Provide the [x, y] coordinate of the cell's center where the given text is located.  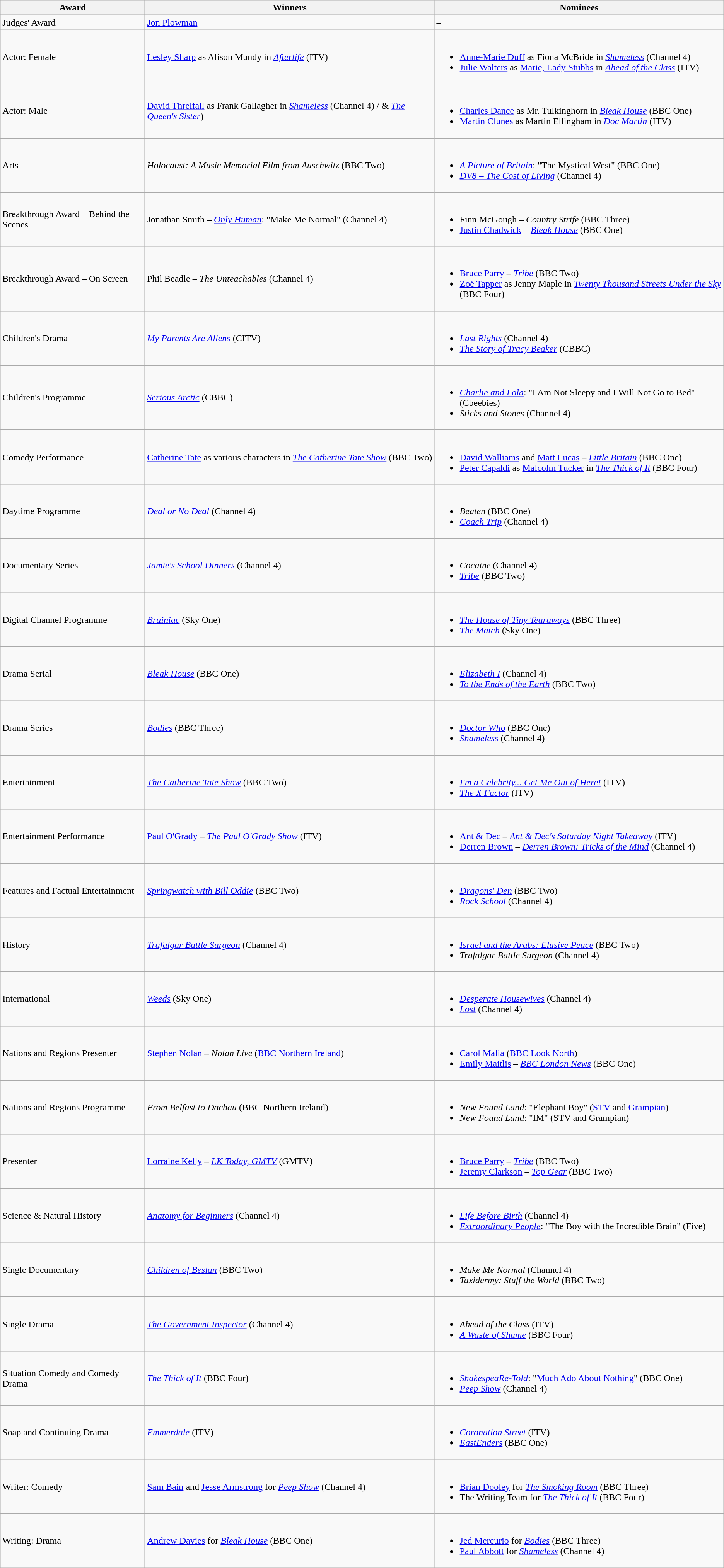
Presenter [73, 1161]
The House of Tiny Tearaways (BBC Three)The Match (Sky One) [579, 620]
Actor: Female [73, 57]
Bruce Parry – Tribe (BBC Two)Jeremy Clarkson – Top Gear (BBC Two) [579, 1161]
Sam Bain and Jesse Armstrong for Peep Show (Channel 4) [290, 1486]
Breakthrough Award – On Screen [73, 279]
Single Drama [73, 1324]
Jed Mercurio for Bodies (BBC Three)Paul Abbott for Shameless (Channel 4) [579, 1541]
Nations and Regions Programme [73, 1107]
Soap and Continuing Drama [73, 1432]
Entertainment [73, 782]
Charlie and Lola: "I Am Not Sleepy and I Will Not Go to Bed" (Cbeebies)Sticks and Stones (Channel 4) [579, 398]
Holocaust: A Music Memorial Film from Auschwitz (BBC Two) [290, 165]
Situation Comedy and Comedy Drama [73, 1378]
Paul O'Grady – The Paul O'Grady Show (ITV) [290, 836]
Children of Beslan (BBC Two) [290, 1270]
Arts [73, 165]
Anatomy for Beginners (Channel 4) [290, 1216]
Brainiac (Sky One) [290, 620]
Award [73, 8]
Beaten (BBC One)Coach Trip (Channel 4) [579, 511]
Writing: Drama [73, 1541]
From Belfast to Dachau (BBC Northern Ireland) [290, 1107]
Life Before Birth (Channel 4)Extraordinary People: "The Boy with the Incredible Brain" (Five) [579, 1216]
Stephen Nolan – Nolan Live (BBC Northern Ireland) [290, 1053]
The Government Inspector (Channel 4) [290, 1324]
Last Rights (Channel 4)The Story of Tracy Beaker (CBBC) [579, 338]
Ahead of the Class (ITV)A Waste of Shame (BBC Four) [579, 1324]
Jonathan Smith – Only Human: "Make Me Normal" (Channel 4) [290, 219]
International [73, 999]
Nations and Regions Presenter [73, 1053]
Weeds (Sky One) [290, 999]
Ant & Dec – Ant & Dec's Saturday Night Takeaway (ITV)Derren Brown – Derren Brown: Tricks of the Mind (Channel 4) [579, 836]
Make Me Normal (Channel 4)Taxidermy: Stuff the World (BBC Two) [579, 1270]
Digital Channel Programme [73, 620]
Israel and the Arabs: Elusive Peace (BBC Two)Trafalgar Battle Surgeon (Channel 4) [579, 945]
Children's Drama [73, 338]
Catherine Tate as various characters in The Catherine Tate Show (BBC Two) [290, 457]
History [73, 945]
Daytime Programme [73, 511]
Dragons' Den (BBC Two)Rock School (Channel 4) [579, 891]
Drama Serial [73, 674]
David Walliams and Matt Lucas – Little Britain (BBC One)Peter Capaldi as Malcolm Tucker in The Thick of It (BBC Four) [579, 457]
– [579, 22]
Lorraine Kelly – LK Today, GMTV (GMTV) [290, 1161]
David Threlfall as Frank Gallagher in Shameless (Channel 4) / & The Queen's Sister) [290, 111]
Bodies (BBC Three) [290, 728]
Judges' Award [73, 22]
Elizabeth I (Channel 4)To the Ends of the Earth (BBC Two) [579, 674]
Children's Programme [73, 398]
Brian Dooley for The Smoking Room (BBC Three)The Writing Team for The Thick of It (BBC Four) [579, 1486]
The Catherine Tate Show (BBC Two) [290, 782]
Phil Beadle – The Unteachables (Channel 4) [290, 279]
Breakthrough Award – Behind the Scenes [73, 219]
A Picture of Britain: "The Mystical West" (BBC One)DV8 – The Cost of Living (Channel 4) [579, 165]
Comedy Performance [73, 457]
Deal or No Deal (Channel 4) [290, 511]
Actor: Male [73, 111]
Charles Dance as Mr. Tulkinghorn in Bleak House (BBC One)Martin Clunes as Martin Ellingham in Doc Martin (ITV) [579, 111]
I'm a Celebrity... Get Me Out of Here! (ITV)The X Factor (ITV) [579, 782]
Jamie's School Dinners (Channel 4) [290, 565]
Finn McGough – Country Strife (BBC Three)Justin Chadwick – Bleak House (BBC One) [579, 219]
Trafalgar Battle Surgeon (Channel 4) [290, 945]
Cocaine (Channel 4)Tribe (BBC Two) [579, 565]
Drama Series [73, 728]
My Parents Are Aliens (CITV) [290, 338]
Single Documentary [73, 1270]
New Found Land: "Elephant Boy" (STV and Grampian)New Found Land: "IM" (STV and Grampian) [579, 1107]
Writer: Comedy [73, 1486]
Bruce Parry – Tribe (BBC Two)Zoë Tapper as Jenny Maple in Twenty Thousand Streets Under the Sky (BBC Four) [579, 279]
Serious Arctic (CBBC) [290, 398]
ShakespeaRe-Told: "Much Ado About Nothing" (BBC One)Peep Show (Channel 4) [579, 1378]
Bleak House (BBC One) [290, 674]
Doctor Who (BBC One)Shameless (Channel 4) [579, 728]
The Thick of It (BBC Four) [290, 1378]
Winners [290, 8]
Andrew Davies for Bleak House (BBC One) [290, 1541]
Features and Factual Entertainment [73, 891]
Jon Plowman [290, 22]
Desperate Housewives (Channel 4)Lost (Channel 4) [579, 999]
Anne-Marie Duff as Fiona McBride in Shameless (Channel 4)Julie Walters as Marie, Lady Stubbs in Ahead of the Class (ITV) [579, 57]
Documentary Series [73, 565]
Coronation Street (ITV)EastEnders (BBC One) [579, 1432]
Springwatch with Bill Oddie (BBC Two) [290, 891]
Emmerdale (ITV) [290, 1432]
Carol Malia (BBC Look North)Emily Maitlis – BBC London News (BBC One) [579, 1053]
Entertainment Performance [73, 836]
Nominees [579, 8]
Science & Natural History [73, 1216]
Lesley Sharp as Alison Mundy in Afterlife (ITV) [290, 57]
